Capture the cell that displays the provided text and extract its (X, Y) central coordinate. 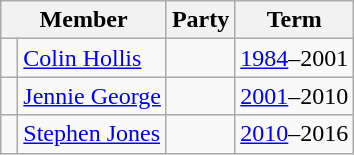
2001–2010 (294, 96)
Jennie George (92, 96)
Stephen Jones (92, 134)
1984–2001 (294, 58)
2010–2016 (294, 134)
Term (294, 20)
Member (84, 20)
Colin Hollis (92, 58)
Party (200, 20)
